Locate the cell with the specified text and output its (X, Y) center coordinate. 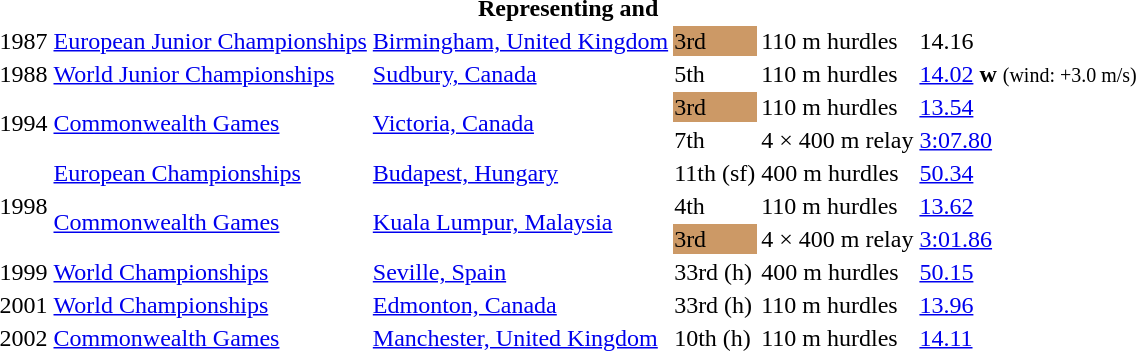
Sudbury, Canada (520, 74)
European Junior Championships (210, 41)
Seville, Spain (520, 272)
7th (715, 140)
European Championships (210, 173)
Budapest, Hungary (520, 173)
Edmonton, Canada (520, 305)
Victoria, Canada (520, 124)
Kuala Lumpur, Malaysia (520, 222)
11th (sf) (715, 173)
5th (715, 74)
Birmingham, United Kingdom (520, 41)
World Junior Championships (210, 74)
4th (715, 206)
